Pinpoint the cell where the given text exists, returning its (x, y) midpoint coordinate. 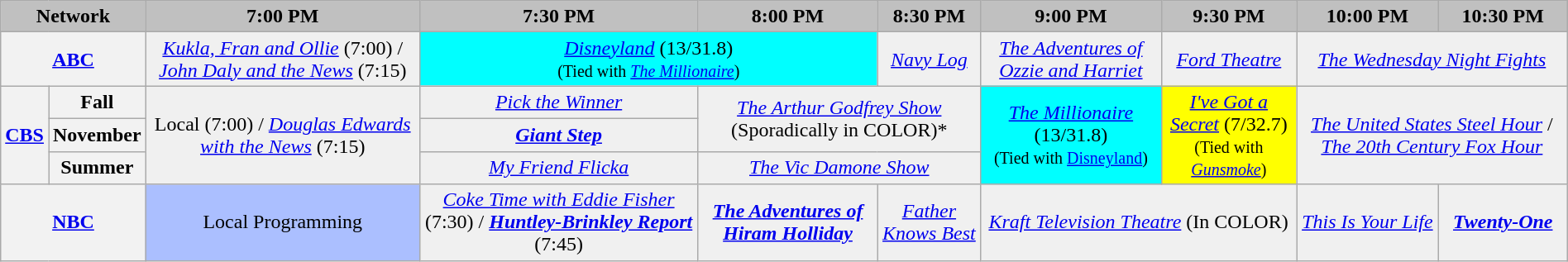
The Vic Damone Show (839, 168)
The United States Steel Hour / The 20th Century Fox Hour (1432, 136)
8:00 PM (787, 17)
The Adventures of Hiram Holliday (787, 222)
Father Knows Best (929, 222)
November (97, 136)
CBS (25, 136)
Local (7:00) / Douglas Edwards with the News (7:15) (283, 136)
Pick the Winner (559, 102)
NBC (73, 222)
The Adventures of Ozzie and Harriet (1071, 60)
Giant Step (559, 136)
The Millionaire (13/31.8)(Tied with Disneyland) (1071, 136)
Kraft Television Theatre (In COLOR) (1139, 222)
7:30 PM (559, 17)
9:00 PM (1071, 17)
9:30 PM (1229, 17)
Summer (97, 168)
Local Programming (283, 222)
Navy Log (929, 60)
This Is Your Life (1368, 222)
I've Got a Secret (7/32.7)(Tied with Gunsmoke) (1229, 136)
Disneyland (13/31.8)(Tied with The Millionaire) (648, 60)
Coke Time with Eddie Fisher (7:30) / Huntley-Brinkley Report (7:45) (559, 222)
The Arthur Godfrey Show (Sporadically in COLOR)* (839, 119)
8:30 PM (929, 17)
7:00 PM (283, 17)
Fall (97, 102)
Network (73, 17)
10:30 PM (1503, 17)
Twenty-One (1503, 222)
My Friend Flicka (559, 168)
10:00 PM (1368, 17)
The Wednesday Night Fights (1432, 60)
ABC (73, 60)
Ford Theatre (1229, 60)
Kukla, Fran and Ollie (7:00) / John Daly and the News (7:15) (283, 60)
